Return (x, y) of the center of cell containing provided text 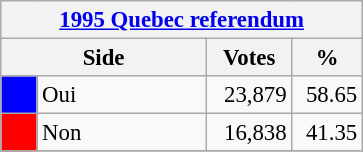
Votes (249, 58)
1995 Quebec referendum (182, 20)
58.65 (328, 95)
23,879 (249, 95)
Side (104, 58)
16,838 (249, 133)
Oui (122, 95)
% (328, 58)
41.35 (328, 133)
Non (122, 133)
